Return [X, Y] of the center of cell containing provided text 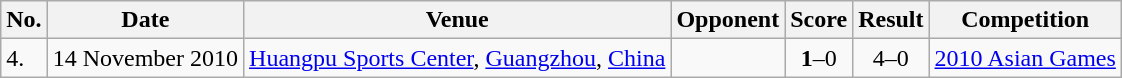
Date [145, 20]
4. [24, 58]
14 November 2010 [145, 58]
1–0 [819, 58]
Competition [1025, 20]
Opponent [728, 20]
4–0 [891, 58]
Score [819, 20]
Result [891, 20]
Venue [458, 20]
2010 Asian Games [1025, 58]
No. [24, 20]
Huangpu Sports Center, Guangzhou, China [458, 58]
